Pinpoint the cell where the given text exists, returning its [X, Y] midpoint coordinate. 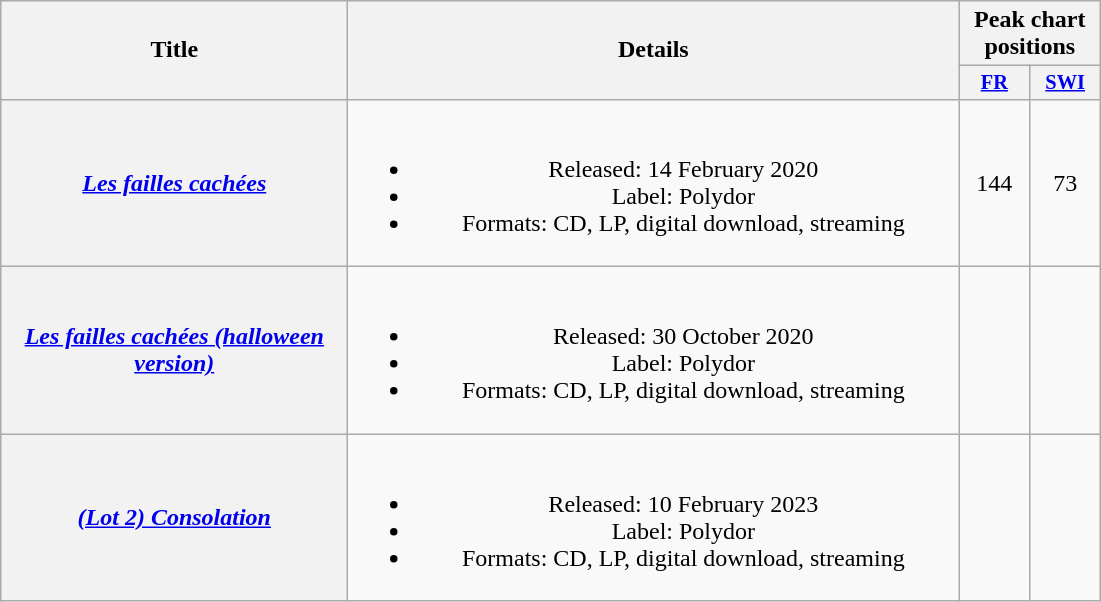
FR [994, 83]
Les failles cachées (halloween version) [174, 350]
144 [994, 182]
Released: 30 October 2020Label: PolydorFormats: CD, LP, digital download, streaming [654, 350]
Title [174, 50]
Released: 10 February 2023Label: PolydorFormats: CD, LP, digital download, streaming [654, 518]
SWI [1066, 83]
Peak chart positions [1030, 34]
Details [654, 50]
(Lot 2) Consolation [174, 518]
73 [1066, 182]
Les failles cachées [174, 182]
Released: 14 February 2020Label: PolydorFormats: CD, LP, digital download, streaming [654, 182]
